Determine the [x, y] coordinate at the center of the cell enclosing the given text.  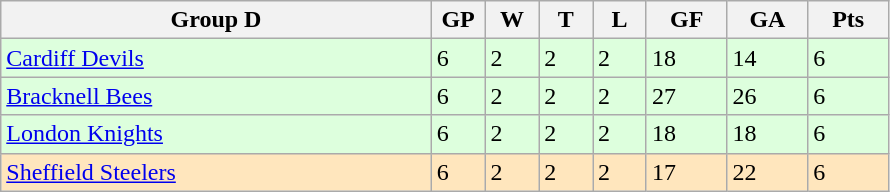
Cardiff Devils [216, 58]
27 [686, 96]
Pts [848, 20]
L [620, 20]
22 [768, 172]
London Knights [216, 134]
GP [458, 20]
GA [768, 20]
Group D [216, 20]
17 [686, 172]
GF [686, 20]
26 [768, 96]
Sheffield Steelers [216, 172]
14 [768, 58]
Bracknell Bees [216, 96]
W [512, 20]
T [566, 20]
